Determine the [X, Y] coordinate at the center of the cell enclosing the given text.  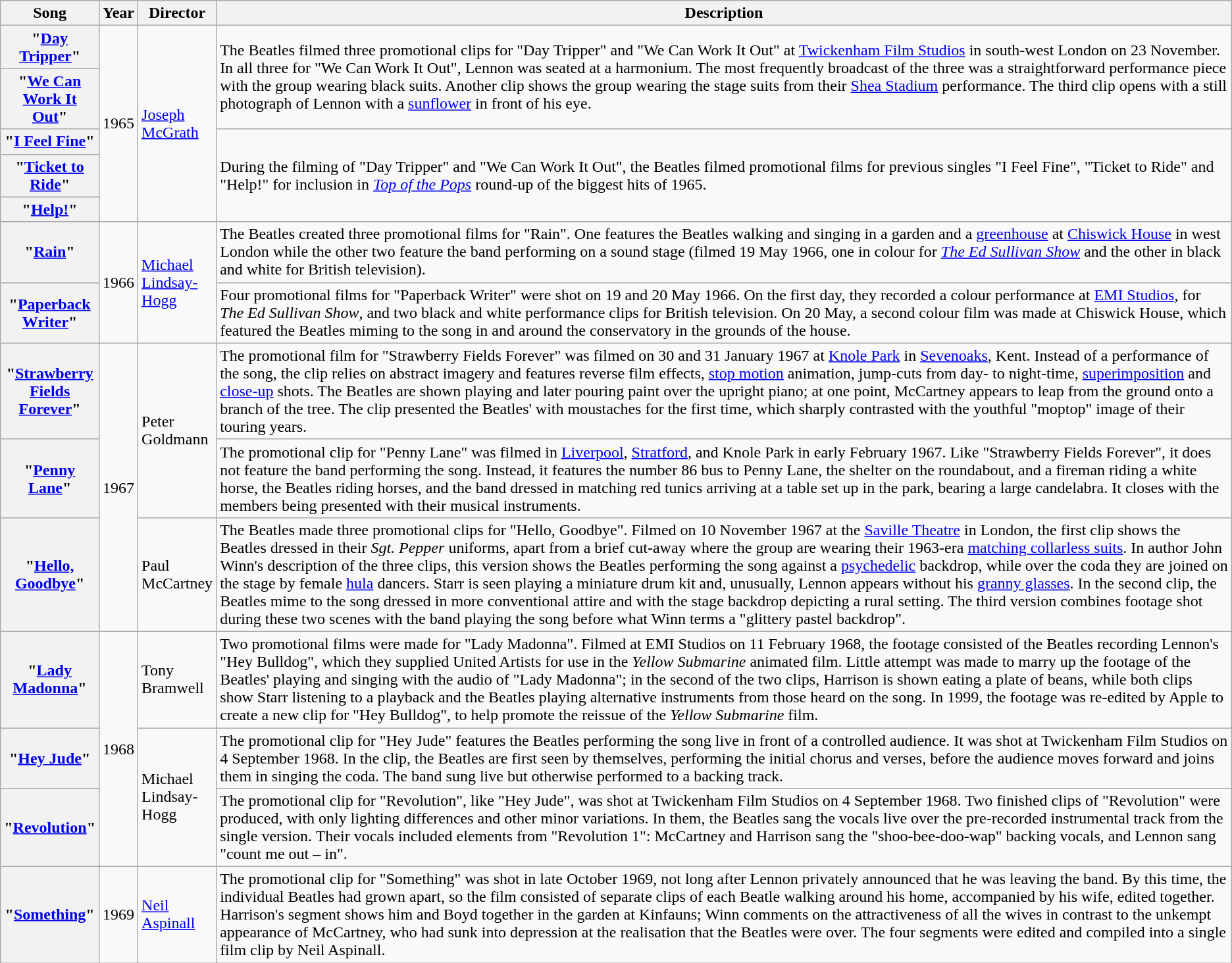
"We Can Work It Out" [50, 99]
"Penny Lane" [50, 478]
Paul McCartney [178, 574]
1967 [118, 487]
"Revolution" [50, 828]
Tony Bramwell [178, 679]
"Lady Madonna" [50, 679]
"Strawberry Fields Forever" [50, 391]
1968 [118, 749]
"Paperback Writer" [50, 313]
1965 [118, 124]
"Help!" [50, 209]
"Hello, Goodbye" [50, 574]
Director [178, 13]
1966 [118, 282]
Year [118, 13]
"Ticket to Ride" [50, 175]
"Day Tripper" [50, 47]
Description [724, 13]
Neil Aspinall [178, 915]
"Rain" [50, 252]
Joseph McGrath [178, 124]
1969 [118, 915]
"Something" [50, 915]
Peter Goldmann [178, 430]
Song [50, 13]
"Hey Jude" [50, 758]
"I Feel Fine" [50, 142]
